Return (x, y) of the center of cell containing provided text 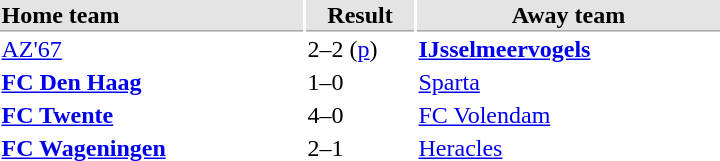
Home team (152, 16)
1–0 (360, 83)
AZ'67 (152, 49)
FC Den Haag (152, 83)
Result (360, 16)
FC Volendam (568, 115)
2–2 (p) (360, 49)
IJsselmeervogels (568, 49)
4–0 (360, 115)
FC Twente (152, 115)
Away team (568, 16)
Sparta (568, 83)
